Search for the cell housing the specified text and yield its (x, y) center coordinate. 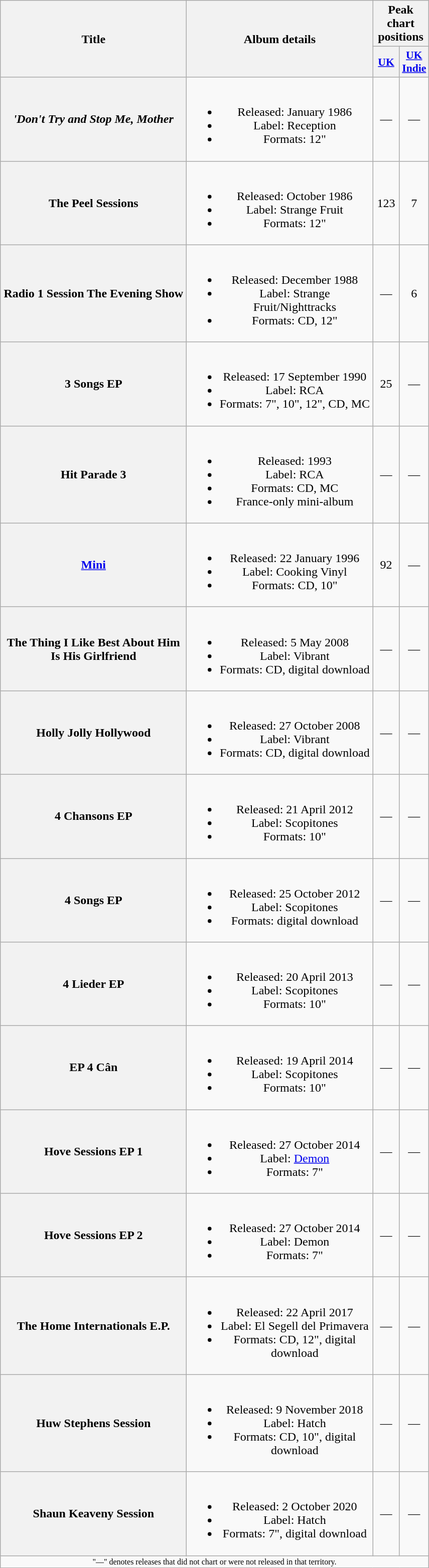
Released: 1993Label: RCAFormats: CD, MCFrance-only mini-album (280, 474)
Released: October 1986Label: Strange FruitFormats: 12" (280, 203)
Released: 19 April 2014Label: ScopitonesFormats: 10" (280, 1068)
"—" denotes releases that did not chart or were not released in that territory. (215, 1561)
Mini (93, 565)
Album details (280, 39)
25 (386, 384)
Radio 1 Session The Evening Show (93, 293)
92 (386, 565)
4 Songs EP (93, 901)
Released: 5 May 2008Label: VibrantFormats: CD, digital download (280, 649)
Released: 22 April 2017Label: El Segell del PrimaveraFormats: CD, 12", digital download (280, 1326)
4 Chansons EP (93, 816)
Released: 25 October 2012Label: ScopitonesFormats: digital download (280, 901)
Hove Sessions EP 2 (93, 1236)
Released: 22 January 1996Label: Cooking VinylFormats: CD, 10" (280, 565)
123 (386, 203)
4 Lieder EP (93, 984)
The Peel Sessions (93, 203)
Released: 21 April 2012Label: ScopitonesFormats: 10" (280, 816)
7 (414, 203)
The Thing I Like Best About Him Is His Girlfriend (93, 649)
Released: January 1986Label: ReceptionFormats: 12" (280, 119)
Peak chart positions (400, 24)
Released: 2 October 2020Label: HatchFormats: 7", digital download (280, 1513)
Released: 17 September 1990Label: RCAFormats: 7", 10", 12", CD, MC (280, 384)
Holly Jolly Hollywood (93, 732)
Released: 9 November 2018Label: HatchFormats: CD, 10", digital download (280, 1423)
EP 4 Cân (93, 1068)
Hit Parade 3 (93, 474)
Hove Sessions EP 1 (93, 1151)
Title (93, 39)
6 (414, 293)
The Home Internationals E.P. (93, 1326)
Huw Stephens Session (93, 1423)
'Don't Try and Stop Me, Mother (93, 119)
3 Songs EP (93, 384)
Released: 27 October 2008Label: VibrantFormats: CD, digital download (280, 732)
Released: 20 April 2013Label: ScopitonesFormats: 10" (280, 984)
Shaun Keaveny Session (93, 1513)
Released: December 1988Label: Strange Fruit/NighttracksFormats: CD, 12" (280, 293)
UK (386, 62)
UKIndie (414, 62)
